Pinpoint the cell where the given text exists, returning its (x, y) midpoint coordinate. 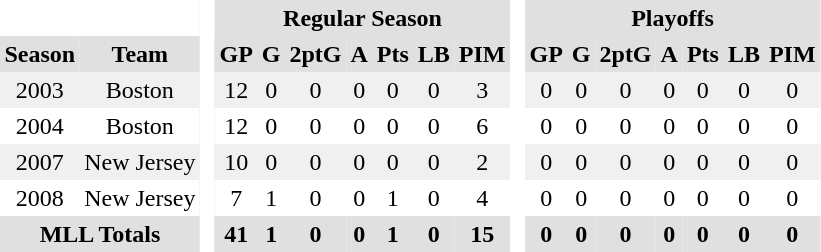
MLL Totals (100, 234)
Team (140, 54)
Season (40, 54)
15 (482, 234)
6 (482, 126)
2007 (40, 162)
4 (482, 198)
Playoffs (672, 18)
2008 (40, 198)
2003 (40, 90)
10 (236, 162)
2 (482, 162)
7 (236, 198)
41 (236, 234)
2004 (40, 126)
Regular Season (362, 18)
3 (482, 90)
